For the text-containing cell, return its midpoint in (X, Y) coordinate format. 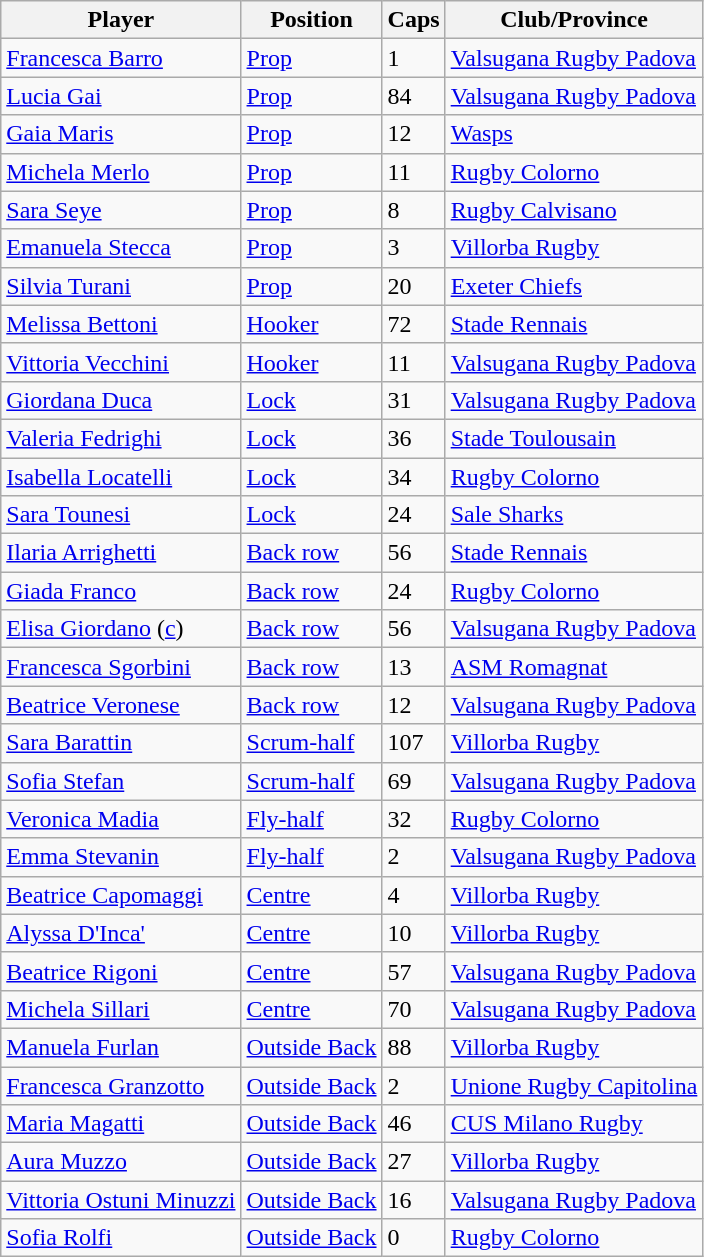
Stade Toulousain (574, 438)
Giada Franco (121, 591)
Francesca Barro (121, 58)
Sofia Rolfi (121, 1238)
8 (414, 210)
0 (414, 1238)
70 (414, 1009)
Alyssa D'Inca' (121, 933)
Club/Province (574, 20)
46 (414, 1124)
Exeter Chiefs (574, 286)
Silvia Turani (121, 286)
Emma Stevanin (121, 857)
Lucia Gai (121, 96)
Francesca Granzotto (121, 1085)
ASM Romagnat (574, 667)
Unione Rugby Capitolina (574, 1085)
Wasps (574, 134)
Isabella Locatelli (121, 477)
Valeria Fedrighi (121, 438)
Vittoria Ostuni Minuzzi (121, 1200)
20 (414, 286)
Gaia Maris (121, 134)
Sale Sharks (574, 515)
72 (414, 324)
3 (414, 248)
10 (414, 933)
88 (414, 1047)
Veronica Madia (121, 819)
Ilaria Arrighetti (121, 553)
Maria Magatti (121, 1124)
Beatrice Veronese (121, 705)
Sara Seye (121, 210)
Beatrice Rigoni (121, 971)
13 (414, 667)
Giordana Duca (121, 400)
Beatrice Capomaggi (121, 895)
69 (414, 781)
Position (312, 20)
Sara Barattin (121, 743)
36 (414, 438)
84 (414, 96)
57 (414, 971)
Francesca Sgorbini (121, 667)
16 (414, 1200)
Michela Merlo (121, 172)
27 (414, 1162)
CUS Milano Rugby (574, 1124)
Player (121, 20)
Aura Muzzo (121, 1162)
Manuela Furlan (121, 1047)
32 (414, 819)
Melissa Bettoni (121, 324)
Sofia Stefan (121, 781)
Caps (414, 20)
Vittoria Vecchini (121, 362)
107 (414, 743)
Emanuela Stecca (121, 248)
1 (414, 58)
31 (414, 400)
Rugby Calvisano (574, 210)
Sara Tounesi (121, 515)
Michela Sillari (121, 1009)
34 (414, 477)
Elisa Giordano (c) (121, 629)
4 (414, 895)
